Capture the cell that displays the provided text and extract its [x, y] central coordinate. 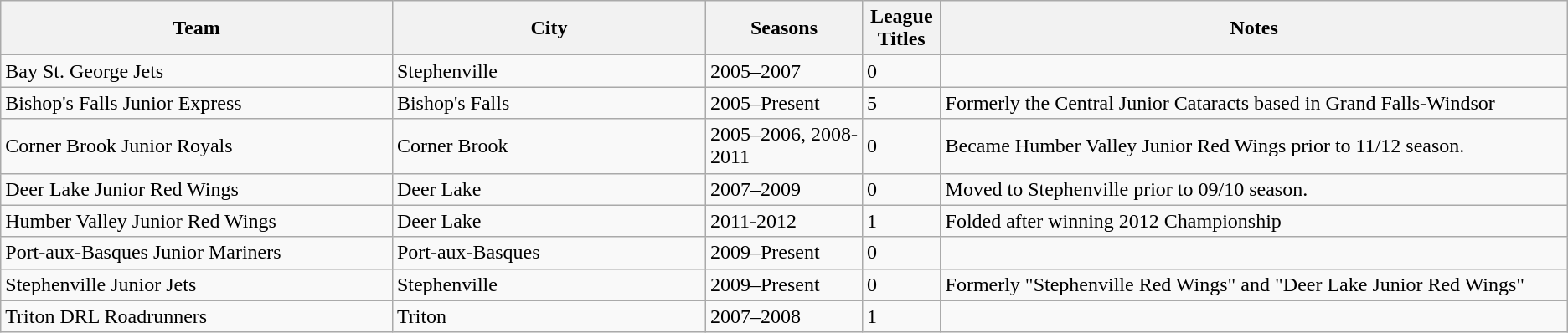
Triton [549, 316]
Humber Valley Junior Red Wings [197, 221]
Triton DRL Roadrunners [197, 316]
Port-aux-Basques Junior Mariners [197, 253]
Team [197, 28]
Bishop's Falls Junior Express [197, 103]
Bay St. George Jets [197, 71]
Seasons [784, 28]
City [549, 28]
5 [901, 103]
2005–2006, 2008-2011 [784, 146]
2011-2012 [784, 221]
2005–2007 [784, 71]
2007–2009 [784, 189]
Moved to Stephenville prior to 09/10 season. [1254, 189]
League Titles [901, 28]
Formerly the Central Junior Cataracts based in Grand Falls-Windsor [1254, 103]
Formerly "Stephenville Red Wings" and "Deer Lake Junior Red Wings" [1254, 284]
Corner Brook [549, 146]
Deer Lake Junior Red Wings [197, 189]
Became Humber Valley Junior Red Wings prior to 11/12 season. [1254, 146]
Stephenville Junior Jets [197, 284]
2007–2008 [784, 316]
Port-aux-Basques [549, 253]
Notes [1254, 28]
Bishop's Falls [549, 103]
Corner Brook Junior Royals [197, 146]
2005–Present [784, 103]
Folded after winning 2012 Championship [1254, 221]
